Capture the cell that displays the provided text and extract its [X, Y] central coordinate. 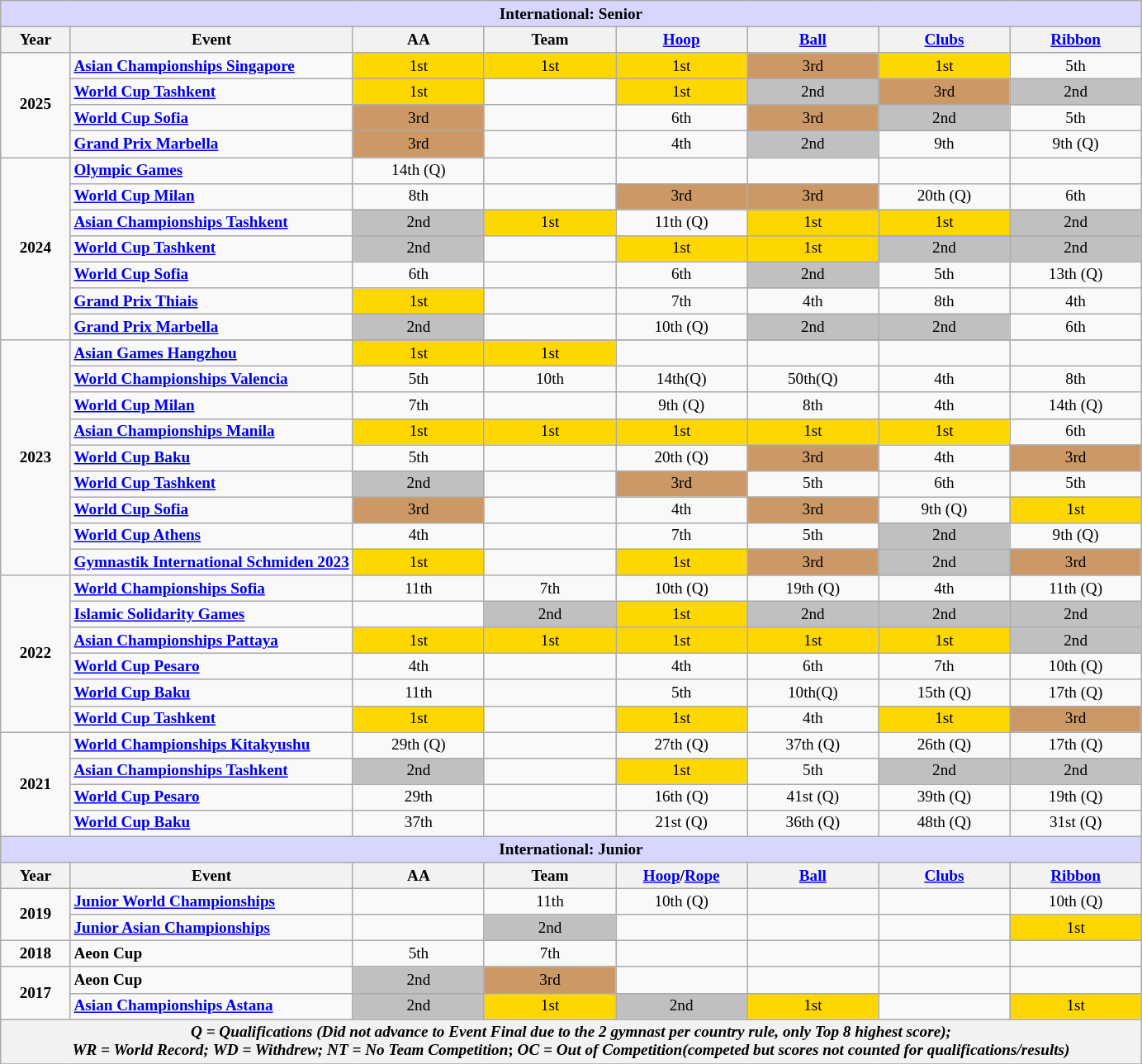
Asian Championships Astana [211, 1006]
World Championships Kitakyushu [211, 745]
27th (Q) [682, 745]
41st (Q) [813, 797]
World Championships Sofia [211, 589]
50th(Q) [813, 380]
39th (Q) [945, 797]
2024 [36, 248]
10th [550, 380]
36th (Q) [813, 823]
2021 [36, 784]
10th(Q) [813, 693]
14th(Q) [682, 380]
International: Junior [571, 849]
2023 [36, 457]
2025 [36, 106]
9th [945, 144]
13th (Q) [1075, 275]
World Cup Athens [211, 536]
26th (Q) [945, 745]
Asian Championships Pattaya [211, 641]
31st (Q) [1075, 823]
Grand Prix Thiais [211, 301]
15th (Q) [945, 693]
International: Senior [571, 14]
Asian Championships Manila [211, 432]
37th (Q) [813, 745]
Gymnastik International Schmiden 2023 [211, 562]
29th [418, 797]
2018 [36, 954]
Junior Asian Championships [211, 928]
Asian Games Hangzhou [211, 353]
21st (Q) [682, 823]
Islamic Solidarity Games [211, 614]
16th (Q) [682, 797]
2019 [36, 915]
37th [418, 823]
2022 [36, 654]
29th (Q) [418, 745]
2017 [36, 992]
Olympic Games [211, 170]
Hoop [682, 40]
Junior World Championships [211, 901]
Hoop/Rope [682, 876]
48th (Q) [945, 823]
Asian Championships Singapore [211, 66]
World Championships Valencia [211, 380]
